Extract the [x, y] coordinate from the center of the cell holding the provided text.  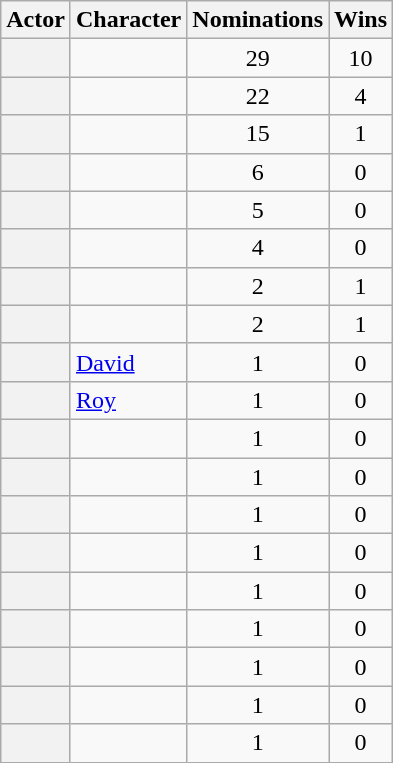
5 [258, 210]
David [128, 362]
22 [258, 96]
Roy [128, 400]
15 [258, 134]
Character [128, 20]
Actor [36, 20]
29 [258, 58]
Wins [361, 20]
10 [361, 58]
6 [258, 172]
Nominations [258, 20]
